From the cell containing the given text, extract its center point as (X, Y) coordinate. 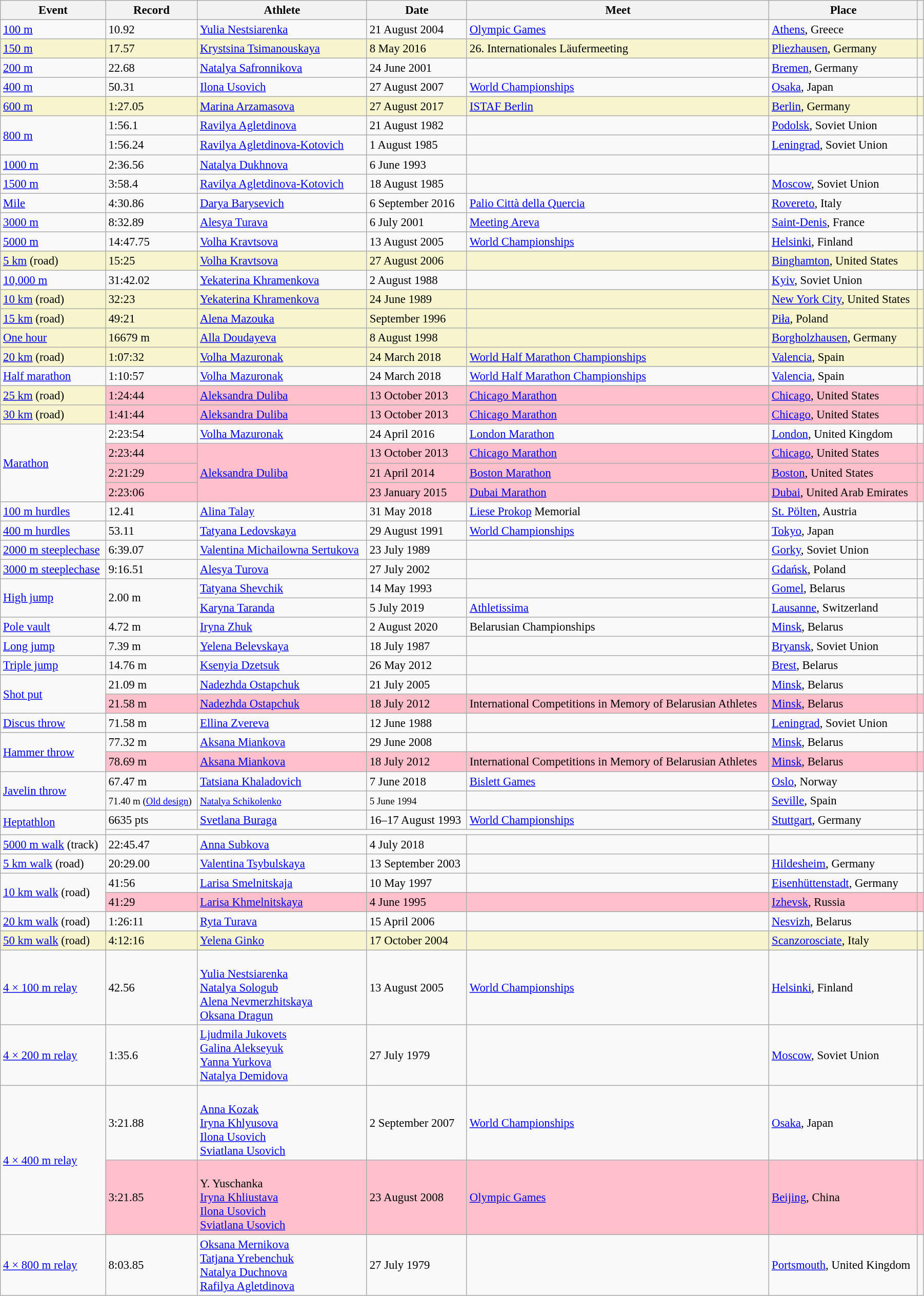
1:56.1 (151, 126)
8 May 2016 (416, 49)
4 July 2018 (416, 844)
71.40 m (Old design) (151, 800)
10 May 1997 (416, 883)
77.32 m (151, 743)
23 January 2015 (416, 492)
5 km (road) (53, 261)
1:56.24 (151, 145)
8:32.89 (151, 222)
Valentina Michailowna Sertukova (282, 550)
21 July 2005 (416, 685)
400 m (53, 87)
31:42.02 (151, 280)
25 km (road) (53, 396)
Boston Marathon (617, 473)
Yelena Belevskaya (282, 646)
22:45.47 (151, 844)
Scanzorosciate, Italy (843, 941)
4 June 1995 (416, 902)
16679 m (151, 338)
23 August 2008 (416, 1198)
Event (53, 10)
1:24:44 (151, 396)
41:56 (151, 883)
15:25 (151, 261)
Palio Città della Quercia (617, 203)
10 km walk (road) (53, 892)
4.72 m (151, 627)
6 June 1993 (416, 165)
4 × 200 m relay (53, 1055)
Yulia Nestsiarenka (282, 30)
Belarusian Championships (617, 627)
10,000 m (53, 280)
16–17 August 1993 (416, 820)
Anna Subkova (282, 844)
3:21.88 (151, 1123)
Tokyo, Japan (843, 531)
Shot put (53, 694)
Pole vault (53, 627)
Lausanne, Switzerland (843, 607)
Dubai, United Arab Emirates (843, 492)
10 km (road) (53, 299)
High jump (53, 598)
4 × 400 m relay (53, 1161)
Athlete (282, 10)
Natalya Safronnikova (282, 68)
Gorky, Soviet Union (843, 550)
Place (843, 10)
1 August 1985 (416, 145)
Natalya Dukhnova (282, 165)
24 June 1989 (416, 299)
Izhevsk, Russia (843, 902)
Binghamton, United States (843, 261)
27 August 2017 (416, 107)
St. Pölten, Austria (843, 511)
20 km (road) (53, 357)
1:10:57 (151, 376)
2 September 2007 (416, 1123)
1:41:44 (151, 415)
20:29.00 (151, 864)
Iryna Zhuk (282, 627)
6 September 2016 (416, 203)
New York City, United States (843, 299)
2:23:44 (151, 454)
Ljudmila JukovetsGalina AlekseyukYanna YurkovaNatalya Demidova (282, 1055)
Record (151, 10)
Ksenyia Dzetsuk (282, 665)
41:29 (151, 902)
Borgholzhausen, Germany (843, 338)
42.56 (151, 988)
Anna KozakIryna KhlyusovaIlona UsovichSviatlana Usovich (282, 1123)
ISTAF Berlin (617, 107)
100 m hurdles (53, 511)
49:21 (151, 318)
Bislett Games (617, 781)
21 August 1982 (416, 126)
Meet (617, 10)
800 m (53, 135)
17 October 2004 (416, 941)
Beijing, China (843, 1198)
Tatyana Shevchik (282, 589)
Tatsiana Khaladovich (282, 781)
1500 m (53, 184)
50.31 (151, 87)
Podolsk, Soviet Union (843, 126)
Tatyana Ledovskaya (282, 531)
3000 m steeplechase (53, 569)
1:35.6 (151, 1055)
22.68 (151, 68)
21 August 2004 (416, 30)
Alena Mazouka (282, 318)
600 m (53, 107)
15 April 2006 (416, 921)
Alesya Turava (282, 222)
Valentina Tsybulskaya (282, 864)
Gdańsk, Poland (843, 569)
Darya Barysevich (282, 203)
400 m hurdles (53, 531)
Marina Arzamasova (282, 107)
Bryansk, Soviet Union (843, 646)
2:23:54 (151, 434)
1000 m (53, 165)
Date (416, 10)
29 August 1991 (416, 531)
14 May 1993 (416, 589)
2000 m steeplechase (53, 550)
2:23:06 (151, 492)
Ravilya Agletdinova (282, 126)
Athens, Greece (843, 30)
26 May 2012 (416, 665)
Nesvizh, Belarus (843, 921)
5 July 2019 (416, 607)
Larisa Khmelnitskaya (282, 902)
3:21.85 (151, 1198)
27 July 2002 (416, 569)
Alla Doudayeva (282, 338)
6:39.07 (151, 550)
Ellina Zvereva (282, 723)
67.47 m (151, 781)
5000 m (53, 241)
September 1996 (416, 318)
18 August 1985 (416, 184)
21.58 m (151, 704)
Hammer throw (53, 753)
15 km (road) (53, 318)
3:58.4 (151, 184)
Portsmouth, United Kingdom (843, 1265)
8:03.85 (151, 1265)
Yelena Ginko (282, 941)
13 September 2003 (416, 864)
Alesya Turova (282, 569)
5 June 1994 (416, 800)
100 m (53, 30)
Seville, Spain (843, 800)
4:12:16 (151, 941)
Kyiv, Soviet Union (843, 280)
London, United Kingdom (843, 434)
1:26:11 (151, 921)
23 July 1989 (416, 550)
Heptathlon (53, 822)
Natalya Schikolenko (282, 800)
5 km walk (road) (53, 864)
Bremen, Germany (843, 68)
3000 m (53, 222)
200 m (53, 68)
4 × 800 m relay (53, 1265)
Larisa Smelnitskaja (282, 883)
4 × 100 m relay (53, 988)
Y. YuschankaIryna KhliustavaIlona UsovichSviatlana Usovich (282, 1198)
Eisenhüttenstadt, Germany (843, 883)
150 m (53, 49)
17.57 (151, 49)
27 August 2006 (416, 261)
Oksana MernikovaTatjana YrebenchukNatalya DuchnovaRafilya Agletdinova (282, 1265)
Long jump (53, 646)
50 km walk (road) (53, 941)
One hour (53, 338)
Karyna Taranda (282, 607)
9:16.51 (151, 569)
Athletissima (617, 607)
32:23 (151, 299)
Triple jump (53, 665)
Stuttgart, Germany (843, 820)
21.09 m (151, 685)
27 August 2007 (416, 87)
Dubai Marathon (617, 492)
7.39 m (151, 646)
Hildesheim, Germany (843, 864)
1:27.05 (151, 107)
Javelin throw (53, 791)
Gomel, Belarus (843, 589)
30 km (road) (53, 415)
Yulia NestsiarenkaNatalya SologubAlena NevmerzhitskayaOksana Dragun (282, 988)
14:47.75 (151, 241)
Mile (53, 203)
31 May 2018 (416, 511)
2:36.56 (151, 165)
18 July 1987 (416, 646)
2.00 m (151, 598)
Krystsina Tsimanouskaya (282, 49)
Ryta Turava (282, 921)
Piła, Poland (843, 318)
Alina Talay (282, 511)
5000 m walk (track) (53, 844)
12.41 (151, 511)
Svetlana Buraga (282, 820)
Marathon (53, 463)
1:07:32 (151, 357)
78.69 m (151, 762)
Boston, United States (843, 473)
Saint-Denis, France (843, 222)
Liese Prokop Memorial (617, 511)
7 June 2018 (416, 781)
2 August 2020 (416, 627)
Rovereto, Italy (843, 203)
Half marathon (53, 376)
26. Internationales Läufermeeting (617, 49)
4:30.86 (151, 203)
6635 pts (151, 820)
24 June 2001 (416, 68)
24 April 2016 (416, 434)
10.92 (151, 30)
London Marathon (617, 434)
Ilona Usovich (282, 87)
2 August 1988 (416, 280)
Discus throw (53, 723)
2:21:29 (151, 473)
71.58 m (151, 723)
29 June 2008 (416, 743)
6 July 2001 (416, 222)
21 April 2014 (416, 473)
Brest, Belarus (843, 665)
Pliezhausen, Germany (843, 49)
53.11 (151, 531)
Meeting Areva (617, 222)
Berlin, Germany (843, 107)
12 June 1988 (416, 723)
Oslo, Norway (843, 781)
8 August 1998 (416, 338)
20 km walk (road) (53, 921)
14.76 m (151, 665)
